Scan for the cell matching the given text and deliver its (x, y) coordinate at center. 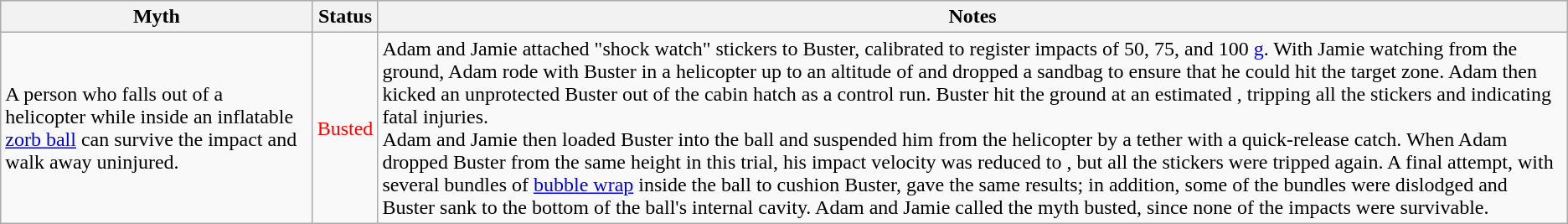
Notes (972, 17)
Busted (345, 128)
Status (345, 17)
Myth (157, 17)
A person who falls out of a helicopter while inside an inflatable zorb ball can survive the impact and walk away uninjured. (157, 128)
